Return (x, y) of the center of cell containing provided text 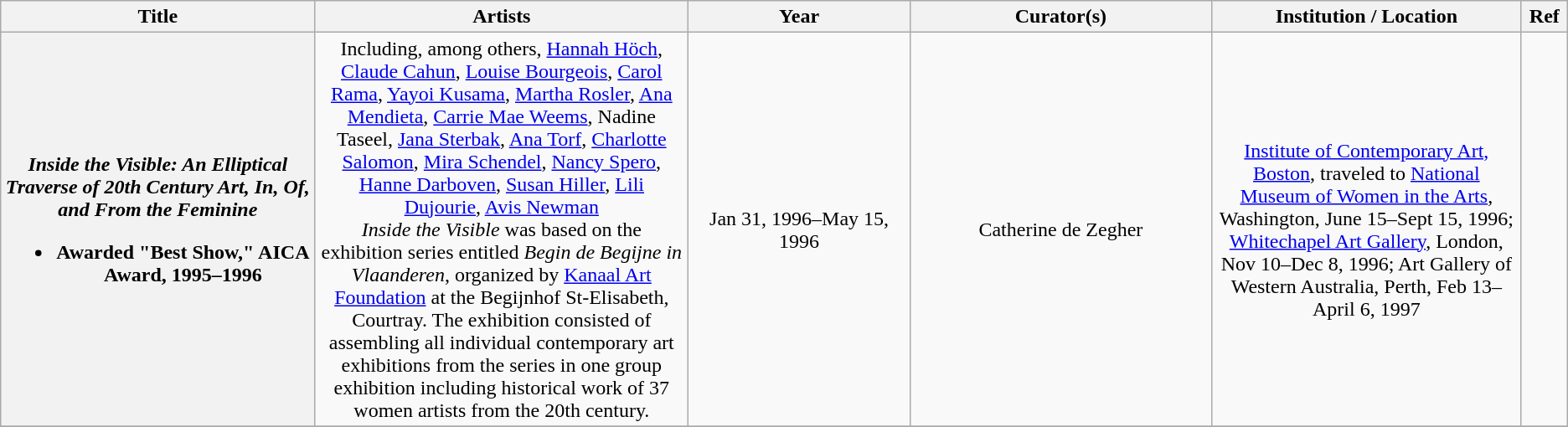
Curator(s) (1060, 17)
Artists (502, 17)
Inside the Visible: An Elliptical Traverse of 20th Century Art, In, Of, and From the FeminineAwarded "Best Show," AICA Award, 1995–1996 (157, 229)
Ref (1545, 17)
Year (799, 17)
Title (157, 17)
Jan 31, 1996–May 15, 1996 (799, 229)
Institution / Location (1366, 17)
Catherine de Zegher (1060, 229)
